Capture the cell that displays the provided text and extract its [x, y] central coordinate. 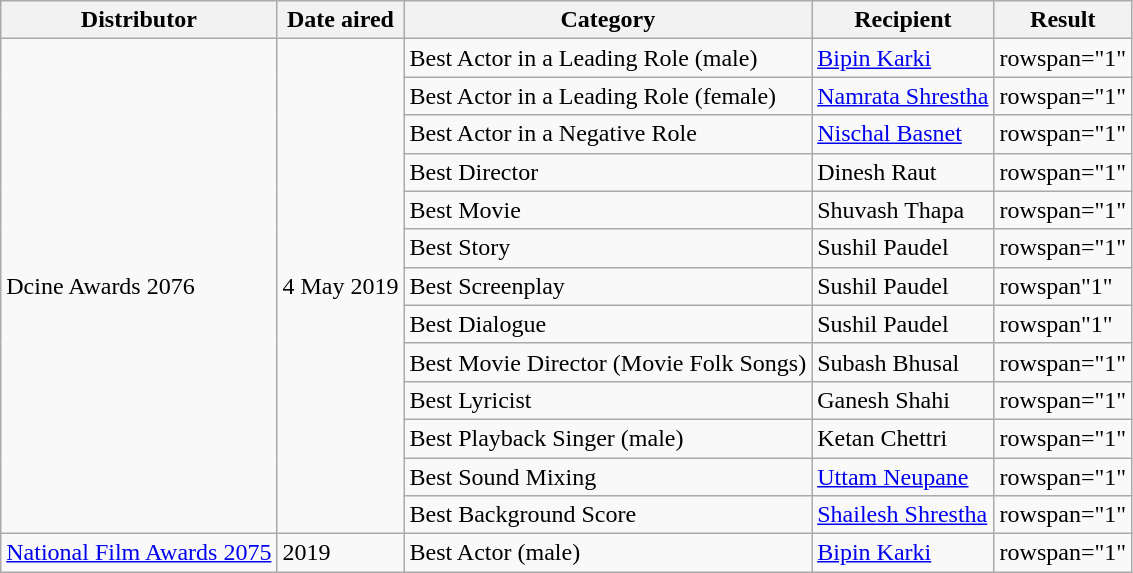
Best Background Score [608, 515]
Distributor [139, 20]
Date aired [340, 20]
Nischal Basnet [903, 134]
4 May 2019 [340, 286]
Namrata Shrestha [903, 96]
Best Actor in a Leading Role (female) [608, 96]
Best Director [608, 172]
Best Dialogue [608, 324]
Best Screenplay [608, 286]
Ketan Chettri [903, 438]
Shuvash Thapa [903, 210]
Recipient [903, 20]
Dcine Awards 2076 [139, 286]
Best Actor in a Leading Role (male) [608, 58]
Ganesh Shahi [903, 400]
Dinesh Raut [903, 172]
Best Actor in a Negative Role [608, 134]
Category [608, 20]
Best Movie Director (Movie Folk Songs) [608, 362]
Best Playback Singer (male) [608, 438]
Result [1063, 20]
National Film Awards 2075 [139, 553]
Uttam Neupane [903, 477]
Best Story [608, 248]
Best Lyricist [608, 400]
Best Sound Mixing [608, 477]
Best Movie [608, 210]
Best Actor (male) [608, 553]
Subash Bhusal [903, 362]
Shailesh Shrestha [903, 515]
2019 [340, 553]
